Locate the cell with the specified text and output its (x, y) center coordinate. 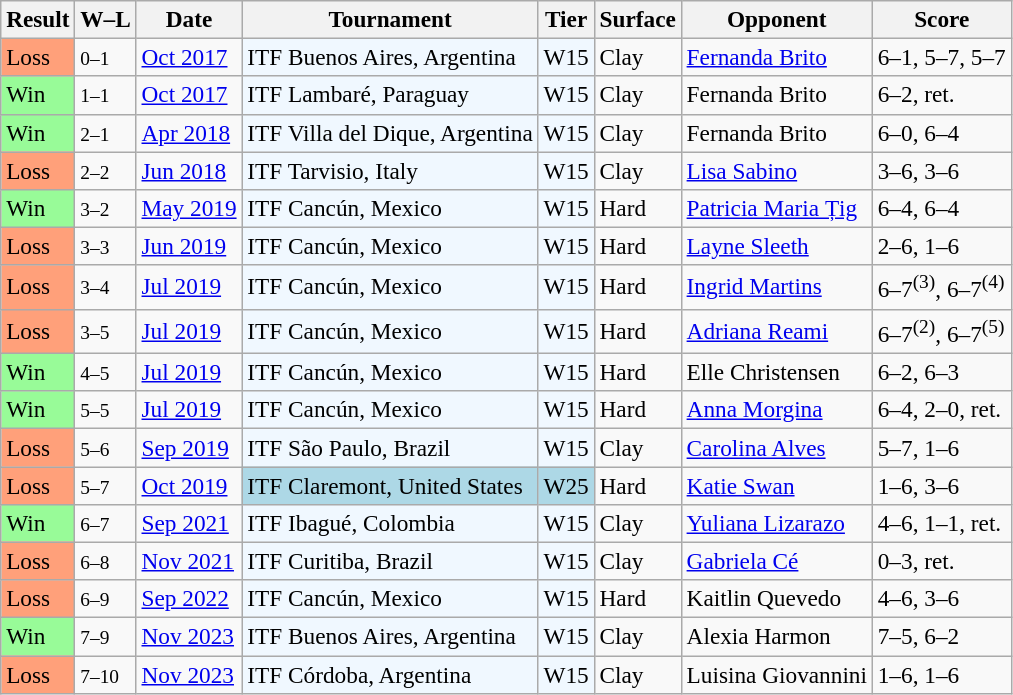
7–9 (106, 636)
Yuliana Lizarazo (776, 523)
3–4 (106, 287)
3–2 (106, 208)
Elle Christensen (776, 372)
Lisa Sabino (776, 170)
Sep 2021 (189, 523)
Nov 2021 (189, 561)
1–6, 1–6 (942, 674)
Score (942, 19)
Anna Morgina (776, 410)
5–7, 1–6 (942, 447)
Katie Swan (776, 485)
5–7 (106, 485)
Adriana Reami (776, 331)
Result (38, 19)
ITF Curitiba, Brazil (390, 561)
Sep 2022 (189, 599)
6–4, 2–0, ret. (942, 410)
ITF Ibagué, Colombia (390, 523)
6–2, 6–3 (942, 372)
Sep 2019 (189, 447)
ITF Tarvisio, Italy (390, 170)
1–6, 3–6 (942, 485)
5–5 (106, 410)
4–5 (106, 372)
6–8 (106, 561)
2–1 (106, 133)
ITF Córdoba, Argentina (390, 674)
W–L (106, 19)
6–4, 6–4 (942, 208)
Jun 2019 (189, 246)
3–3 (106, 246)
2–6, 1–6 (942, 246)
6–9 (106, 599)
May 2019 (189, 208)
6–7(3), 6–7(4) (942, 287)
Layne Sleeth (776, 246)
2–2 (106, 170)
Date (189, 19)
6–0, 6–4 (942, 133)
ITF Claremont, United States (390, 485)
6–1, 5–7, 5–7 (942, 57)
Surface (638, 19)
Gabriela Cé (776, 561)
1–1 (106, 95)
Kaitlin Quevedo (776, 599)
Carolina Alves (776, 447)
Jun 2018 (189, 170)
0–3, ret. (942, 561)
7–10 (106, 674)
3–5 (106, 331)
ITF Lambaré, Paraguay (390, 95)
W25 (566, 485)
6–7(2), 6–7(5) (942, 331)
Tier (566, 19)
Opponent (776, 19)
Tournament (390, 19)
Apr 2018 (189, 133)
Luisina Giovannini (776, 674)
3–6, 3–6 (942, 170)
4–6, 1–1, ret. (942, 523)
6–7 (106, 523)
Oct 2019 (189, 485)
4–6, 3–6 (942, 599)
Alexia Harmon (776, 636)
5–6 (106, 447)
ITF Villa del Dique, Argentina (390, 133)
Ingrid Martins (776, 287)
Patricia Maria Țig (776, 208)
6–2, ret. (942, 95)
ITF São Paulo, Brazil (390, 447)
0–1 (106, 57)
7–5, 6–2 (942, 636)
